Find where the given text appears and provide that cell's center as [X, Y] coordinate. 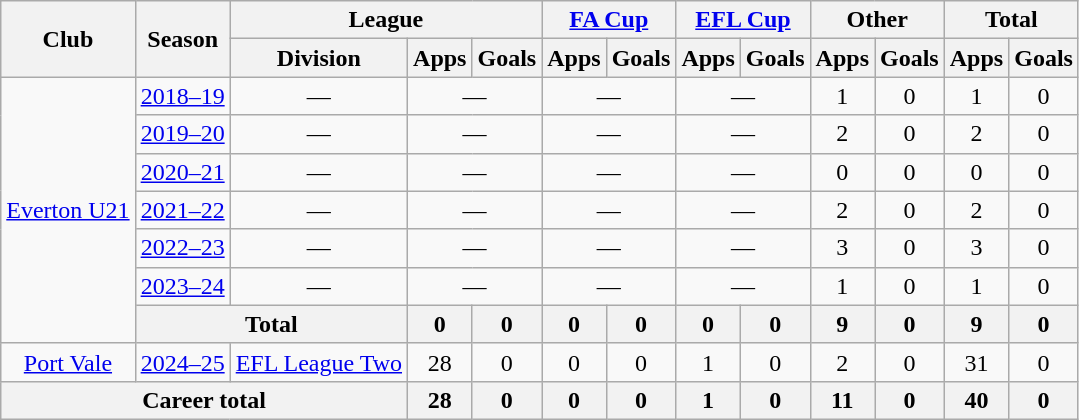
Career total [204, 400]
2022–23 [182, 248]
Everton U21 [68, 210]
11 [842, 400]
Port Vale [68, 362]
2021–22 [182, 210]
40 [976, 400]
31 [976, 362]
FA Cup [609, 20]
Season [182, 39]
2023–24 [182, 286]
Other [877, 20]
2018–19 [182, 96]
Division [318, 58]
Club [68, 39]
EFL League Two [318, 362]
EFL Cup [743, 20]
League [386, 20]
2019–20 [182, 134]
2024–25 [182, 362]
2020–21 [182, 172]
